Extract the [X, Y] coordinate from the center of the cell holding the provided text.  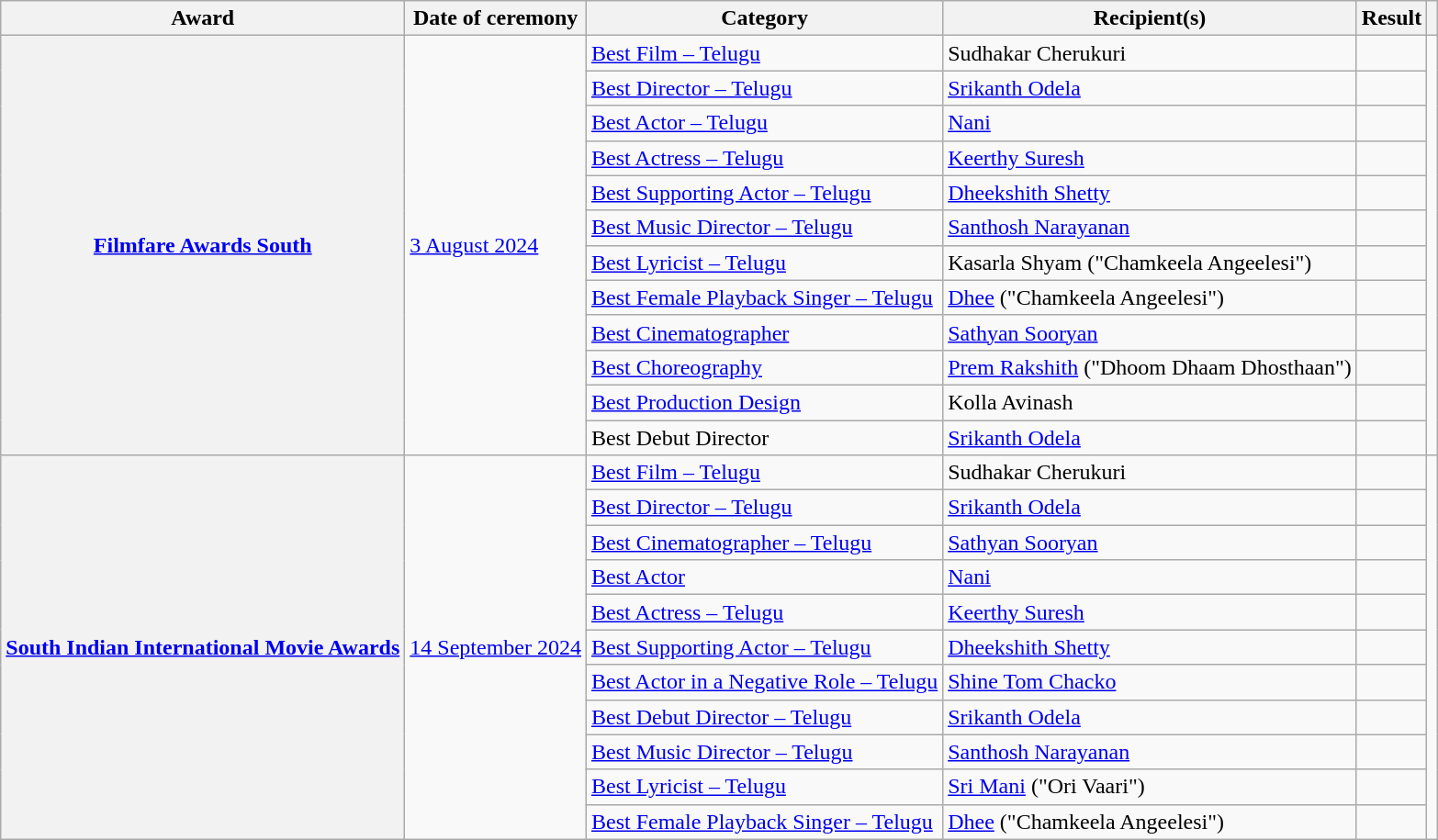
Best Actor [764, 577]
Kolla Avinash [1150, 402]
Shine Tom Chacko [1150, 682]
Recipient(s) [1150, 18]
Best Cinematographer [764, 332]
Category [764, 18]
Best Production Design [764, 402]
Result [1391, 18]
Best Debut Director [764, 438]
14 September 2024 [496, 648]
Sri Mani ("Ori Vaari") [1150, 787]
Best Actor in a Negative Role – Telugu [764, 682]
Best Cinematographer – Telugu [764, 543]
Award [203, 18]
Prem Rakshith ("Dhoom Dhaam Dhosthaan") [1150, 367]
3 August 2024 [496, 246]
Best Actor – Telugu [764, 123]
Best Debut Director – Telugu [764, 717]
South Indian International Movie Awards [203, 648]
Date of ceremony [496, 18]
Filmfare Awards South [203, 246]
Best Choreography [764, 367]
Kasarla Shyam ("Chamkeela Angeelesi") [1150, 263]
